Locate the cell with the specified text and output its [X, Y] center coordinate. 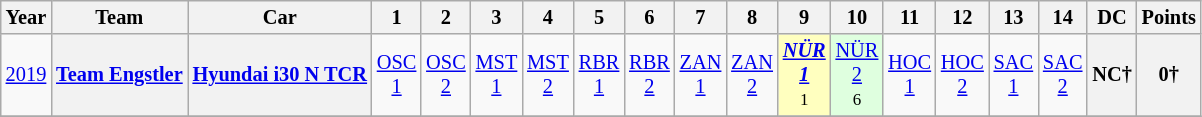
7 [701, 17]
ZAN2 [752, 75]
12 [962, 17]
3 [497, 17]
10 [858, 17]
Team Engstler [119, 75]
14 [1062, 17]
0† [1169, 75]
ZAN1 [701, 75]
SAC1 [1014, 75]
NÜR11 [804, 75]
5 [599, 17]
11 [910, 17]
NÜR26 [858, 75]
HOC1 [910, 75]
MST2 [548, 75]
SAC2 [1062, 75]
2 [446, 17]
RBR1 [599, 75]
8 [752, 17]
Hyundai i30 N TCR [280, 75]
NC† [1112, 75]
DC [1112, 17]
Year [26, 17]
2019 [26, 75]
Points [1169, 17]
OSC2 [446, 75]
Team [119, 17]
HOC2 [962, 75]
OSC1 [396, 75]
Car [280, 17]
MST1 [497, 75]
6 [649, 17]
13 [1014, 17]
9 [804, 17]
RBR2 [649, 75]
4 [548, 17]
1 [396, 17]
